Find where the given text appears and provide that cell's center as (x, y) coordinate. 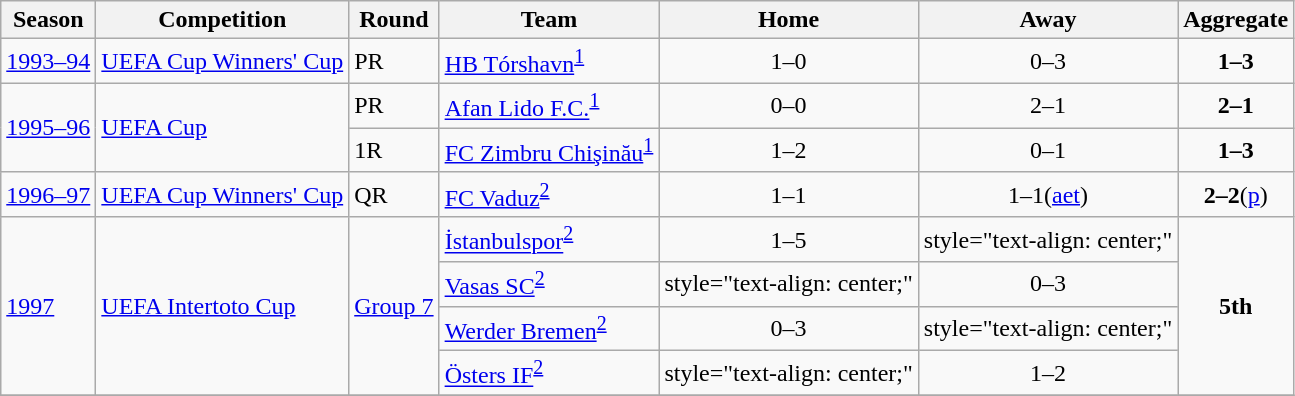
Season (48, 20)
Round (394, 20)
Aggregate (1236, 20)
1997 (48, 306)
1R (394, 150)
İstanbulspor2 (549, 240)
Vasas SC2 (549, 284)
1–1(aet) (1048, 194)
Team (549, 20)
1–1 (788, 194)
Competition (222, 20)
5th (1236, 306)
1–0 (788, 62)
Werder Bremen2 (549, 328)
0–1 (1048, 150)
Östers IF2 (549, 374)
0–0 (788, 106)
2–2(p) (1236, 194)
HB Tórshavn1 (549, 62)
QR (394, 194)
FC Zimbru Chişinău1 (549, 150)
Afan Lido F.C.1 (549, 106)
1995–96 (48, 128)
Away (1048, 20)
1993–94 (48, 62)
Group 7 (394, 306)
UEFA Intertoto Cup (222, 306)
1996–97 (48, 194)
1–5 (788, 240)
FC Vaduz2 (549, 194)
UEFA Cup (222, 128)
Home (788, 20)
